Determine the (X, Y) coordinate at the center of the cell enclosing the given text.  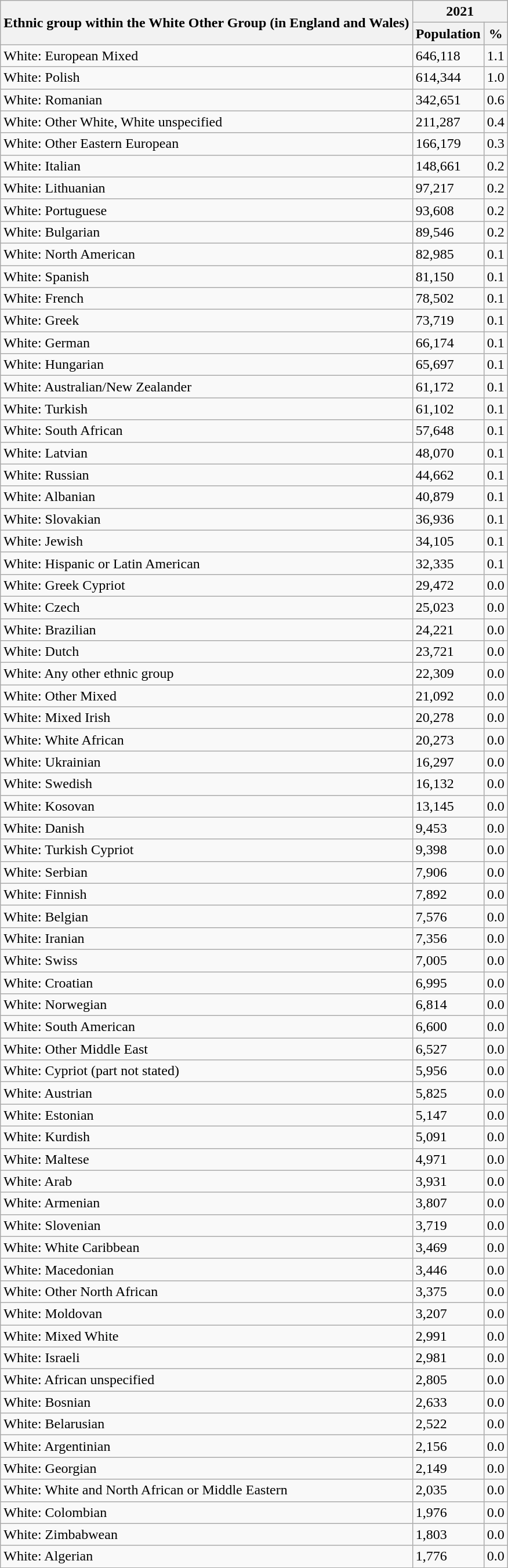
White: Norwegian (206, 1005)
White: Ukrainian (206, 762)
6,814 (448, 1005)
61,172 (448, 387)
White: Greek (206, 321)
White: French (206, 299)
White: Colombian (206, 1512)
White: Bulgarian (206, 232)
White: Kurdish (206, 1137)
0.4 (495, 122)
3,719 (448, 1225)
White: Zimbabwean (206, 1534)
93,608 (448, 210)
White: Maltese (206, 1159)
White: Israeli (206, 1358)
1,803 (448, 1534)
White: Latvian (206, 453)
7,892 (448, 894)
White: Hispanic or Latin American (206, 563)
21,092 (448, 696)
2021 (460, 12)
White: Macedonian (206, 1269)
5,147 (448, 1115)
White: Estonian (206, 1115)
82,985 (448, 254)
White: South African (206, 431)
148,661 (448, 166)
White: Swiss (206, 960)
1.0 (495, 78)
White: Belgian (206, 916)
614,344 (448, 78)
3,807 (448, 1203)
16,132 (448, 784)
White: Albanian (206, 497)
34,105 (448, 541)
White: Turkish (206, 409)
166,179 (448, 144)
White: Kosovan (206, 806)
White: Armenian (206, 1203)
57,648 (448, 431)
16,297 (448, 762)
2,805 (448, 1380)
White: White and North African or Middle Eastern (206, 1490)
White: Finnish (206, 894)
7,576 (448, 916)
5,956 (448, 1071)
White: African unspecified (206, 1380)
1,776 (448, 1556)
0.3 (495, 144)
2,633 (448, 1402)
Population (448, 34)
White: White African (206, 740)
White: Hungarian (206, 365)
White: Argentinian (206, 1446)
White: Arab (206, 1181)
White: Other Mixed (206, 696)
White: Swedish (206, 784)
44,662 (448, 475)
73,719 (448, 321)
65,697 (448, 365)
9,453 (448, 828)
7,005 (448, 960)
7,906 (448, 872)
White: European Mixed (206, 56)
24,221 (448, 629)
White: Dutch (206, 652)
White: Lithuanian (206, 188)
20,273 (448, 740)
2,522 (448, 1424)
White: Other Eastern European (206, 144)
White: Russian (206, 475)
9,398 (448, 850)
78,502 (448, 299)
61,102 (448, 409)
89,546 (448, 232)
White: Algerian (206, 1556)
23,721 (448, 652)
White: Danish (206, 828)
29,472 (448, 585)
48,070 (448, 453)
White: Other White, White unspecified (206, 122)
13,145 (448, 806)
White: Polish (206, 78)
White: Austrian (206, 1093)
White: Italian (206, 166)
81,150 (448, 277)
White: Other Middle East (206, 1049)
White: German (206, 343)
5,825 (448, 1093)
White: Turkish Cypriot (206, 850)
White: Mixed White (206, 1335)
36,936 (448, 519)
0.6 (495, 100)
White: Portuguese (206, 210)
White: Romanian (206, 100)
211,287 (448, 122)
3,469 (448, 1247)
20,278 (448, 718)
White: White Caribbean (206, 1247)
White: Jewish (206, 541)
2,991 (448, 1335)
1,976 (448, 1512)
White: Slovenian (206, 1225)
342,651 (448, 100)
25,023 (448, 607)
White: Czech (206, 607)
White: Moldovan (206, 1313)
White: Brazilian (206, 629)
White: Spanish (206, 277)
% (495, 34)
6,527 (448, 1049)
White: Georgian (206, 1468)
646,118 (448, 56)
2,156 (448, 1446)
22,309 (448, 674)
32,335 (448, 563)
White: Slovakian (206, 519)
White: North American (206, 254)
1.1 (495, 56)
5,091 (448, 1137)
White: Greek Cypriot (206, 585)
3,446 (448, 1269)
2,149 (448, 1468)
66,174 (448, 343)
4,971 (448, 1159)
97,217 (448, 188)
White: Cypriot (part not stated) (206, 1071)
6,600 (448, 1027)
7,356 (448, 938)
White: Australian/New Zealander (206, 387)
White: Mixed Irish (206, 718)
White: Bosnian (206, 1402)
3,931 (448, 1181)
2,035 (448, 1490)
White: Belarusian (206, 1424)
White: Other North African (206, 1291)
3,375 (448, 1291)
White: Iranian (206, 938)
White: South American (206, 1027)
2,981 (448, 1358)
3,207 (448, 1313)
Ethnic group within the White Other Group (in England and Wales) (206, 23)
6,995 (448, 983)
40,879 (448, 497)
White: Croatian (206, 983)
White: Any other ethnic group (206, 674)
White: Serbian (206, 872)
